Provide the (x, y) coordinate of the cell's center where the given text is located.  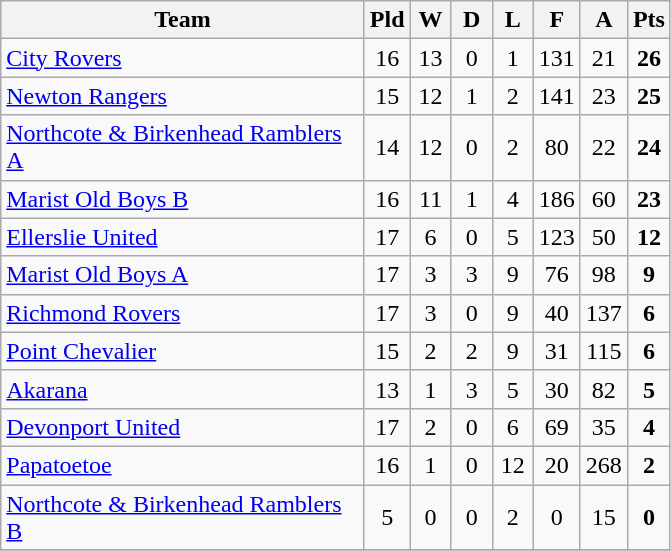
131 (556, 58)
22 (604, 148)
Marist Old Boys B (183, 199)
Team (183, 20)
Point Chevalier (183, 351)
25 (648, 96)
D (472, 20)
35 (604, 427)
F (556, 20)
Richmond Rovers (183, 313)
80 (556, 148)
21 (604, 58)
137 (604, 313)
City Rovers (183, 58)
50 (604, 237)
20 (556, 465)
A (604, 20)
40 (556, 313)
31 (556, 351)
Akarana (183, 389)
Devonport United (183, 427)
Papatoetoe (183, 465)
82 (604, 389)
L (512, 20)
Northcote & Birkenhead Ramblers B (183, 516)
Pts (648, 20)
W (430, 20)
Newton Rangers (183, 96)
Northcote & Birkenhead Ramblers A (183, 148)
141 (556, 96)
26 (648, 58)
186 (556, 199)
268 (604, 465)
60 (604, 199)
76 (556, 275)
Pld (387, 20)
14 (387, 148)
123 (556, 237)
24 (648, 148)
11 (430, 199)
30 (556, 389)
98 (604, 275)
69 (556, 427)
115 (604, 351)
Marist Old Boys A (183, 275)
Ellerslie United (183, 237)
